Pinpoint the cell where the given text exists, returning its [x, y] midpoint coordinate. 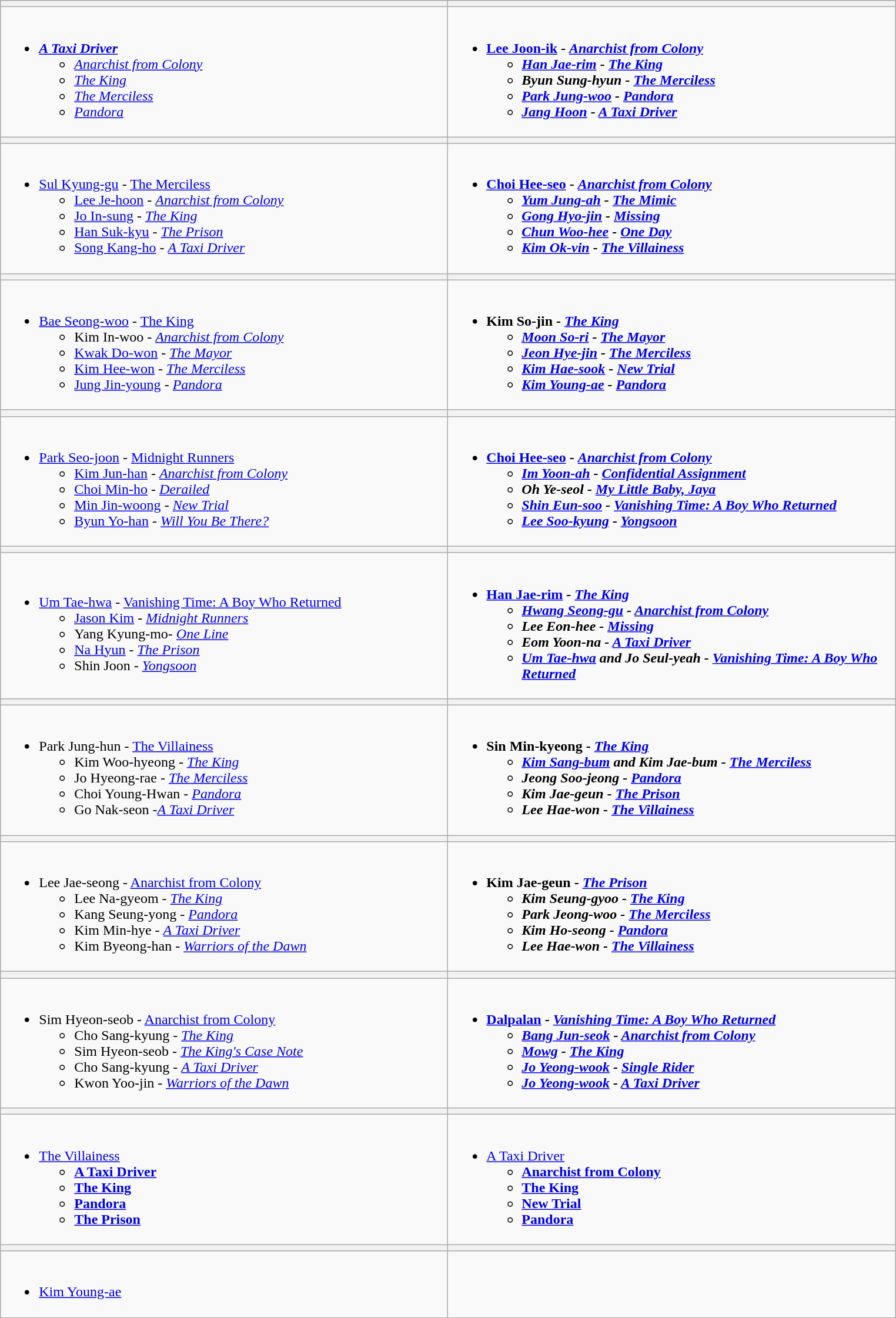
Choi Hee-seo - Anarchist from ColonyYum Jung-ah - The MimicGong Hyo-jin - MissingChun Woo-hee - One DayKim Ok-vin - The Villainess [671, 208]
Lee Joon-ik - Anarchist from ColonyHan Jae-rim - The King Byun Sung-hyun - The MercilessPark Jung-woo - PandoraJang Hoon - A Taxi Driver [671, 72]
Park Jung-hun - The VillainessKim Woo-hyeong - The KingJo Hyeong-rae - The MercilessChoi Young-Hwan - PandoraGo Nak-seon -A Taxi Driver [225, 770]
Kim So-jin - The KingMoon So-ri - The MayorJeon Hye-jin - The MercilessKim Hae-sook - New TrialKim Young-ae - Pandora [671, 344]
The VillainessA Taxi DriverThe KingPandoraThe Prison [225, 1179]
A Taxi DriverAnarchist from ColonyThe KingNew TrialPandora [671, 1179]
Bae Seong-woo - The KingKim In-woo - Anarchist from ColonyKwak Do-won - The MayorKim Hee-won - The MercilessJung Jin-young - Pandora [225, 344]
Kim Jae-geun - The PrisonKim Seung-gyoo - The KingPark Jeong-woo - The MercilessKim Ho-seong - PandoraLee Hae-won - The Villainess [671, 906]
Park Seo-joon - Midnight RunnersKim Jun-han - Anarchist from ColonyChoi Min-ho - DerailedMin Jin-woong - New TrialByun Yo-han - Will You Be There? [225, 481]
Sul Kyung-gu - The MercilessLee Je-hoon - Anarchist from ColonyJo In-sung - The KingHan Suk-kyu - The PrisonSong Kang-ho - A Taxi Driver [225, 208]
A Taxi DriverAnarchist from ColonyThe KingThe MercilessPandora [225, 72]
Kim Young-ae [225, 1284]
Sin Min-kyeong - The KingKim Sang-bum and Kim Jae-bum - The MercilessJeong Soo-jeong - PandoraKim Jae-geun - The PrisonLee Hae-won - The Villainess [671, 770]
Um Tae-hwa - Vanishing Time: A Boy Who ReturnedJason Kim - Midnight RunnersYang Kyung-mo- One LineNa Hyun - The PrisonShin Joon - Yongsoon [225, 625]
Lee Jae-seong - Anarchist from ColonyLee Na-gyeom - The KingKang Seung-yong - PandoraKim Min-hye - A Taxi DriverKim Byeong-han - Warriors of the Dawn [225, 906]
